Search for the cell housing the specified text and yield its (X, Y) center coordinate. 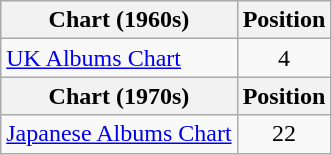
Chart (1970s) (119, 96)
22 (284, 134)
4 (284, 58)
Chart (1960s) (119, 20)
UK Albums Chart (119, 58)
Japanese Albums Chart (119, 134)
